Provide the [x, y] coordinate of the cell's center where the given text is located.  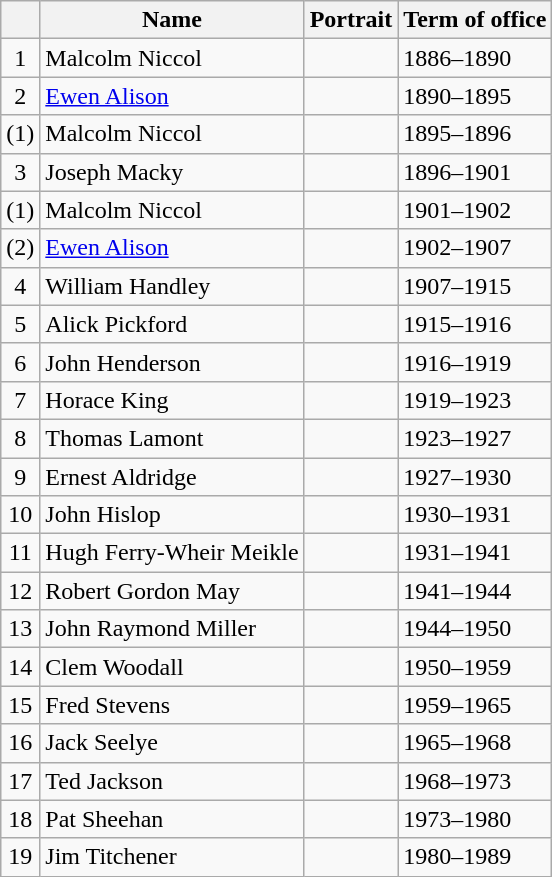
7 [20, 400]
Ted Jackson [172, 781]
1959–1965 [475, 705]
15 [20, 705]
12 [20, 591]
Robert Gordon May [172, 591]
Thomas Lamont [172, 438]
1980–1989 [475, 857]
John Hislop [172, 515]
1902–1907 [475, 248]
Pat Sheehan [172, 819]
William Handley [172, 286]
5 [20, 324]
Clem Woodall [172, 667]
Jim Titchener [172, 857]
1950–1959 [475, 667]
Portrait [351, 20]
2 [20, 96]
Ernest Aldridge [172, 477]
8 [20, 438]
Jack Seelye [172, 743]
Alick Pickford [172, 324]
1 [20, 58]
1930–1931 [475, 515]
(2) [20, 248]
Horace King [172, 400]
John Raymond Miller [172, 629]
18 [20, 819]
Fred Stevens [172, 705]
1886–1890 [475, 58]
11 [20, 553]
6 [20, 362]
Term of office [475, 20]
1968–1973 [475, 781]
Hugh Ferry-Wheir Meikle [172, 553]
1907–1915 [475, 286]
1915–1916 [475, 324]
9 [20, 477]
1896–1901 [475, 172]
16 [20, 743]
1916–1919 [475, 362]
1923–1927 [475, 438]
1927–1930 [475, 477]
1919–1923 [475, 400]
1895–1896 [475, 134]
Name [172, 20]
1944–1950 [475, 629]
1973–1980 [475, 819]
1941–1944 [475, 591]
Joseph Macky [172, 172]
13 [20, 629]
10 [20, 515]
19 [20, 857]
3 [20, 172]
1890–1895 [475, 96]
17 [20, 781]
4 [20, 286]
14 [20, 667]
1965–1968 [475, 743]
John Henderson [172, 362]
1931–1941 [475, 553]
1901–1902 [475, 210]
